Return (X, Y) of the center of cell containing provided text 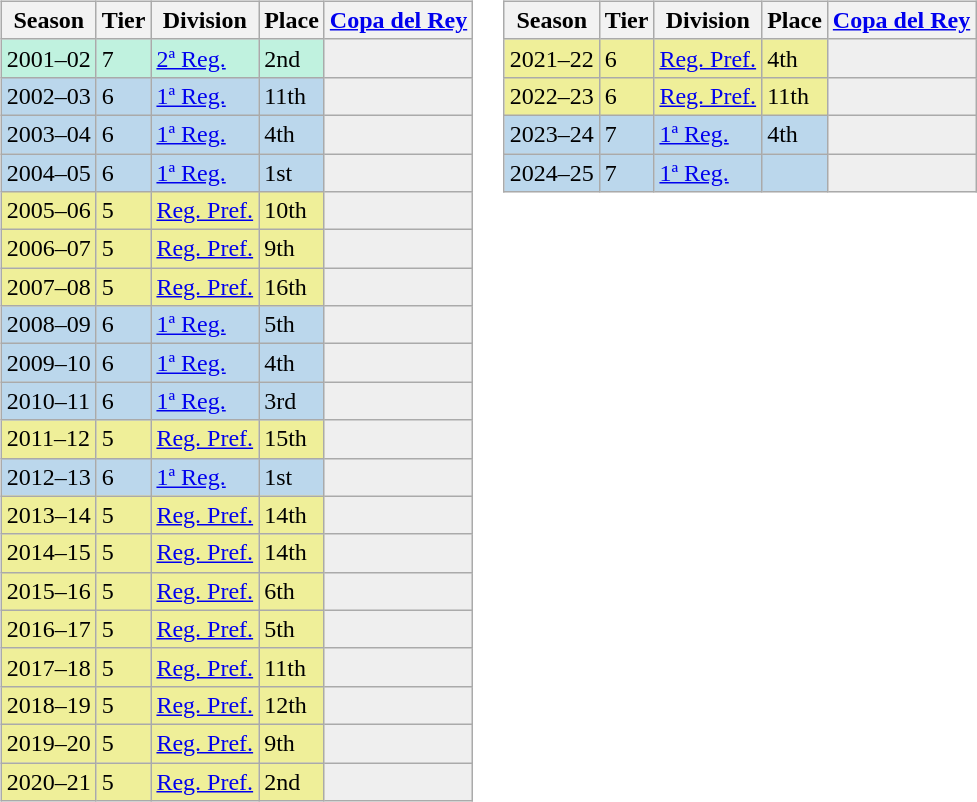
2023–24 (552, 134)
2018–19 (48, 705)
2017–18 (48, 667)
16th (292, 287)
2002–03 (48, 96)
2022–23 (552, 96)
2009–10 (48, 363)
3rd (292, 401)
2015–16 (48, 591)
2005–06 (48, 211)
2004–05 (48, 173)
2014–15 (48, 553)
2003–04 (48, 134)
15th (292, 439)
2021–22 (552, 58)
12th (292, 705)
2024–25 (552, 173)
2001–02 (48, 58)
2010–11 (48, 401)
2ª Reg. (205, 58)
2019–20 (48, 743)
2011–12 (48, 439)
2012–13 (48, 477)
2007–08 (48, 287)
10th (292, 211)
2016–17 (48, 629)
2006–07 (48, 249)
2020–21 (48, 781)
2013–14 (48, 515)
2008–09 (48, 325)
6th (292, 591)
